Locate the cell with the specified text and output its (X, Y) center coordinate. 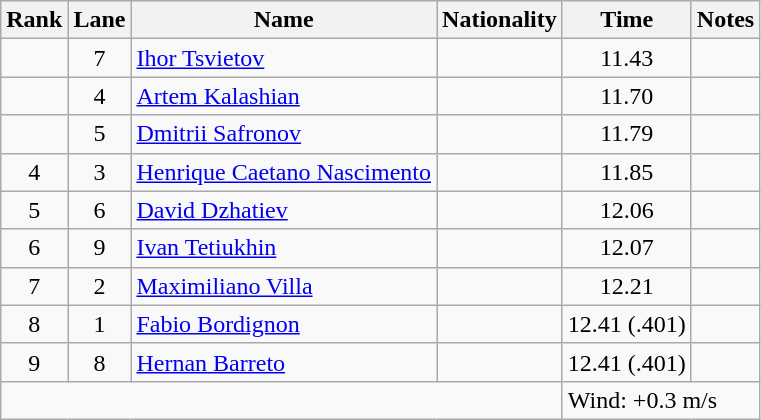
11.43 (626, 58)
2 (100, 286)
1 (100, 324)
Nationality (500, 20)
Dmitrii Safronov (284, 134)
12.06 (626, 210)
Ivan Tetiukhin (284, 248)
12.07 (626, 248)
Lane (100, 20)
Rank (34, 20)
12.21 (626, 286)
David Dzhatiev (284, 210)
Name (284, 20)
3 (100, 172)
Hernan Barreto (284, 362)
Wind: +0.3 m/s (660, 400)
Notes (725, 20)
Fabio Bordignon (284, 324)
11.79 (626, 134)
Time (626, 20)
Ihor Tsvietov (284, 58)
Artem Kalashian (284, 96)
Maximiliano Villa (284, 286)
11.85 (626, 172)
Henrique Caetano Nascimento (284, 172)
11.70 (626, 96)
